From the cell containing the given text, extract its center point as [X, Y] coordinate. 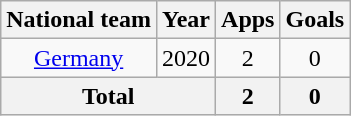
Total [108, 96]
Goals [315, 20]
Apps [248, 20]
National team [79, 20]
Year [186, 20]
2020 [186, 58]
Germany [79, 58]
